Extract the [x, y] coordinate from the center of the cell holding the provided text.  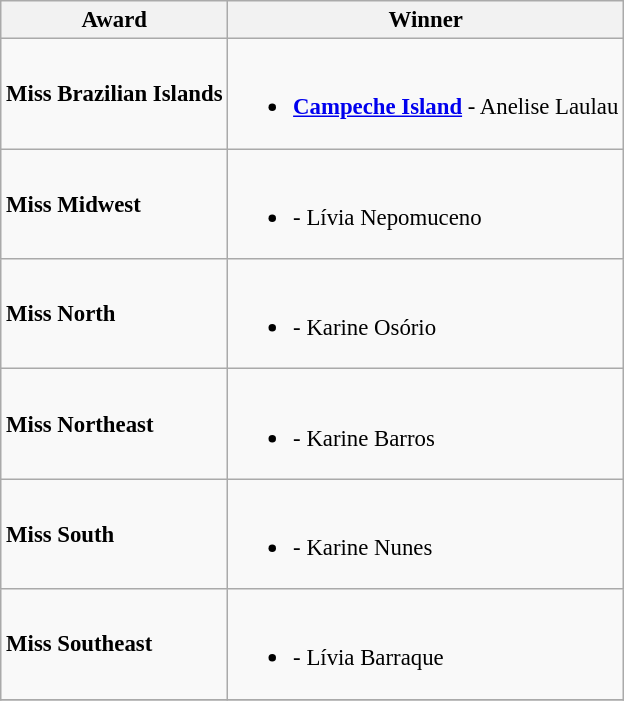
Miss Brazilian Islands [114, 94]
Miss North [114, 314]
Award [114, 20]
Miss Midwest [114, 204]
Campeche Island - Anelise Laulau [426, 94]
- Lívia Nepomuceno [426, 204]
- Karine Nunes [426, 534]
Winner [426, 20]
Miss South [114, 534]
- Lívia Barraque [426, 644]
- Karine Osório [426, 314]
- Karine Barros [426, 424]
Miss Northeast [114, 424]
Miss Southeast [114, 644]
